Locate the cell with the specified text and output its [X, Y] center coordinate. 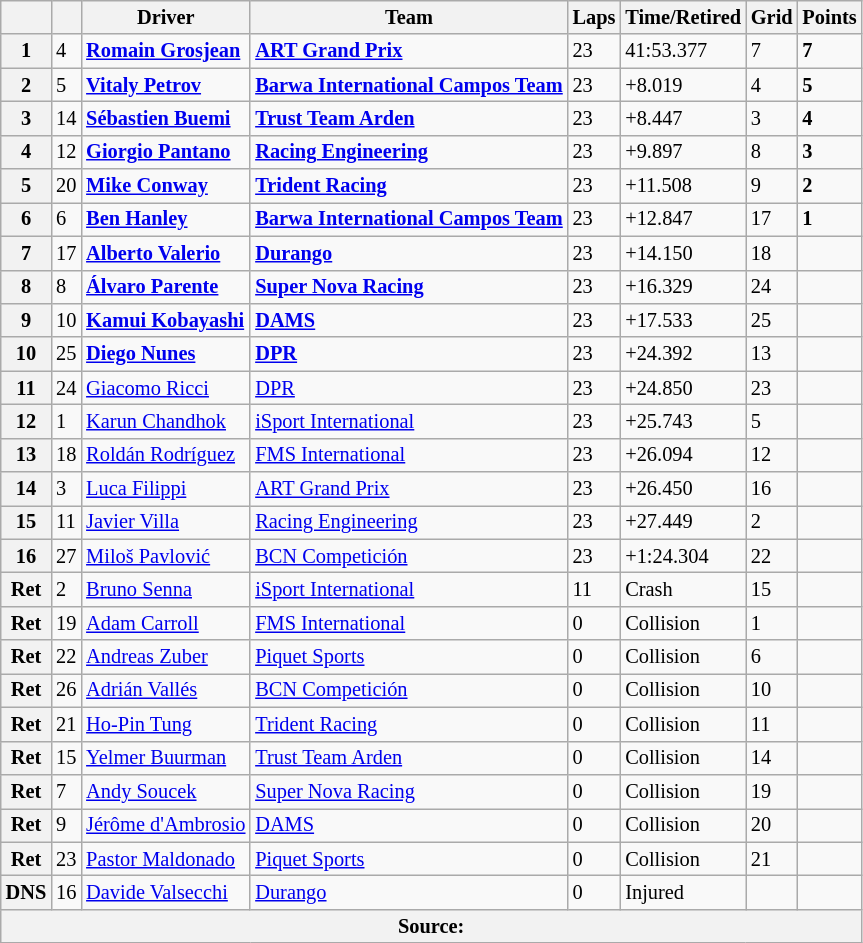
+17.533 [683, 320]
Yelmer Buurman [166, 758]
Romain Grosjean [166, 51]
Karun Chandhok [166, 421]
Giorgio Pantano [166, 152]
Javier Villa [166, 522]
Andy Soucek [166, 791]
Andreas Zuber [166, 657]
41:53.377 [683, 51]
Kamui Kobayashi [166, 320]
Giacomo Ricci [166, 388]
+1:24.304 [683, 556]
+24.850 [683, 388]
Team [408, 17]
Bruno Senna [166, 589]
Alberto Valerio [166, 253]
Mike Conway [166, 186]
+16.329 [683, 287]
+14.150 [683, 253]
+27.449 [683, 522]
Source: [432, 926]
Roldán Rodríguez [166, 455]
+9.897 [683, 152]
Injured [683, 892]
+8.019 [683, 85]
Davide Valsecchi [166, 892]
27 [66, 556]
Sébastien Buemi [166, 118]
Diego Nunes [166, 354]
Álvaro Parente [166, 287]
+25.743 [683, 421]
26 [66, 690]
Adam Carroll [166, 623]
Miloš Pavlović [166, 556]
DNS [26, 892]
+8.447 [683, 118]
+26.094 [683, 455]
Ben Hanley [166, 219]
Pastor Maldonado [166, 859]
Time/Retired [683, 17]
Vitaly Petrov [166, 85]
Laps [594, 17]
Crash [683, 589]
Adrián Vallés [166, 690]
Points [829, 17]
+24.392 [683, 354]
+11.508 [683, 186]
Jérôme d'Ambrosio [166, 825]
Grid [772, 17]
+26.450 [683, 489]
Luca Filippi [166, 489]
Ho-Pin Tung [166, 724]
+12.847 [683, 219]
Driver [166, 17]
